Search for the cell housing the specified text and yield its [x, y] center coordinate. 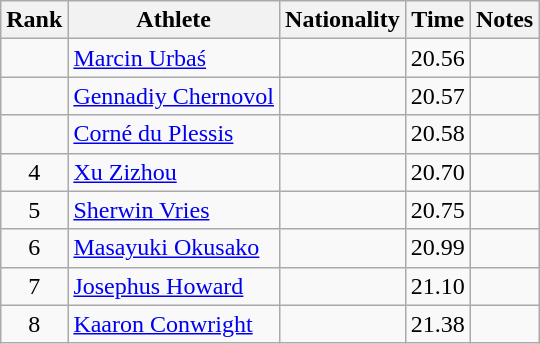
Xu Zizhou [174, 172]
Gennadiy Chernovol [174, 96]
Josephus Howard [174, 286]
20.70 [438, 172]
20.75 [438, 210]
Athlete [174, 20]
21.38 [438, 324]
20.58 [438, 134]
Masayuki Okusako [174, 248]
Time [438, 20]
4 [34, 172]
21.10 [438, 286]
Nationality [343, 20]
5 [34, 210]
Kaaron Conwright [174, 324]
Notes [504, 20]
Marcin Urbaś [174, 58]
8 [34, 324]
Rank [34, 20]
7 [34, 286]
Sherwin Vries [174, 210]
Corné du Plessis [174, 134]
20.57 [438, 96]
6 [34, 248]
20.56 [438, 58]
20.99 [438, 248]
